Extract the [x, y] coordinate from the center of the cell holding the provided text.  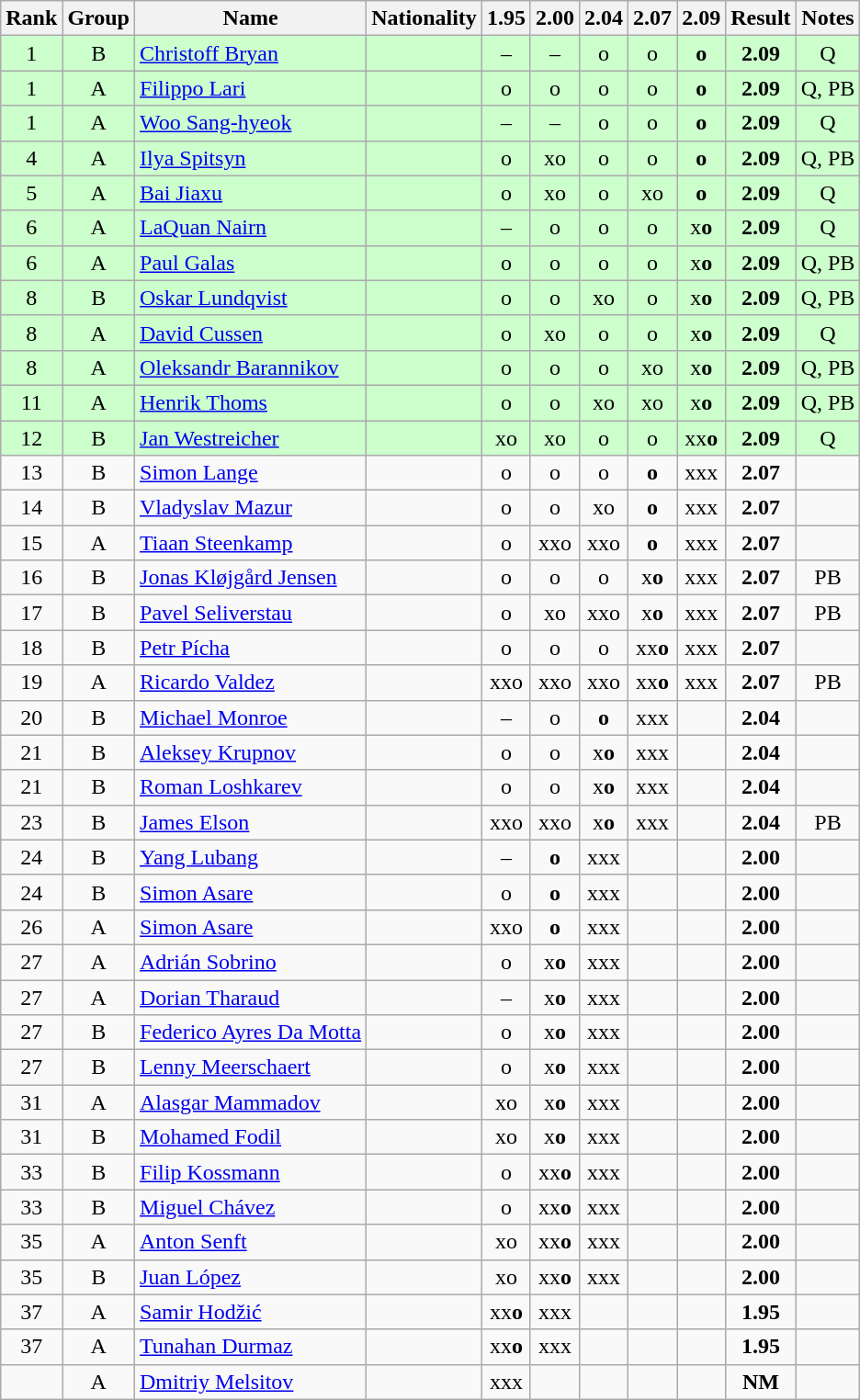
David Cussen [251, 333]
Bai Jiaxu [251, 193]
13 [31, 473]
Miguel Chávez [251, 1207]
Lenny Meerschaert [251, 1067]
12 [31, 438]
Filippo Lari [251, 88]
Simon Lange [251, 473]
Yang Lubang [251, 857]
NM [761, 1382]
Name [251, 18]
17 [31, 613]
Jan Westreicher [251, 438]
19 [31, 683]
Woo Sang-hyeok [251, 123]
Rank [31, 18]
Roman Loshkarev [251, 787]
11 [31, 402]
Pavel Seliverstau [251, 613]
Christoff Bryan [251, 53]
23 [31, 822]
Michael Monroe [251, 717]
18 [31, 648]
Oskar Lundqvist [251, 298]
Ilya Spitsyn [251, 158]
Anton Senft [251, 1242]
16 [31, 578]
20 [31, 717]
James Elson [251, 822]
Tiaan Steenkamp [251, 543]
Group [99, 18]
Notes [828, 18]
Paul Galas [251, 263]
Dmitriy Melsitov [251, 1382]
26 [31, 927]
Juan López [251, 1277]
Jonas Kløjgård Jensen [251, 578]
Result [761, 18]
Tunahan Durmaz [251, 1347]
Aleksey Krupnov [251, 752]
5 [31, 193]
Samir Hodžić [251, 1312]
Nationality [424, 18]
Federico Ayres Da Motta [251, 1033]
Vladyslav Mazur [251, 508]
Mohamed Fodil [251, 1137]
Petr Pícha [251, 648]
Adrián Sobrino [251, 962]
4 [31, 158]
Henrik Thoms [251, 402]
Filip Kossmann [251, 1172]
14 [31, 508]
Alasgar Mammadov [251, 1102]
Dorian Tharaud [251, 997]
Oleksandr Barannikov [251, 367]
LaQuan Nairn [251, 228]
15 [31, 543]
Ricardo Valdez [251, 683]
